Locate the cell with the specified text and output its (X, Y) center coordinate. 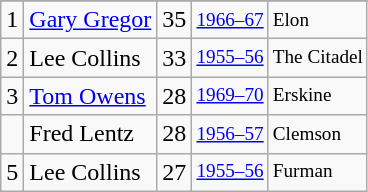
27 (174, 172)
3 (12, 96)
Fred Lentz (90, 134)
Tom Owens (90, 96)
5 (12, 172)
Clemson (318, 134)
1969–70 (230, 96)
33 (174, 58)
Furman (318, 172)
1 (12, 20)
1966–67 (230, 20)
Elon (318, 20)
Gary Gregor (90, 20)
The Citadel (318, 58)
35 (174, 20)
1956–57 (230, 134)
2 (12, 58)
Erskine (318, 96)
